Search for the cell housing the specified text and yield its [x, y] center coordinate. 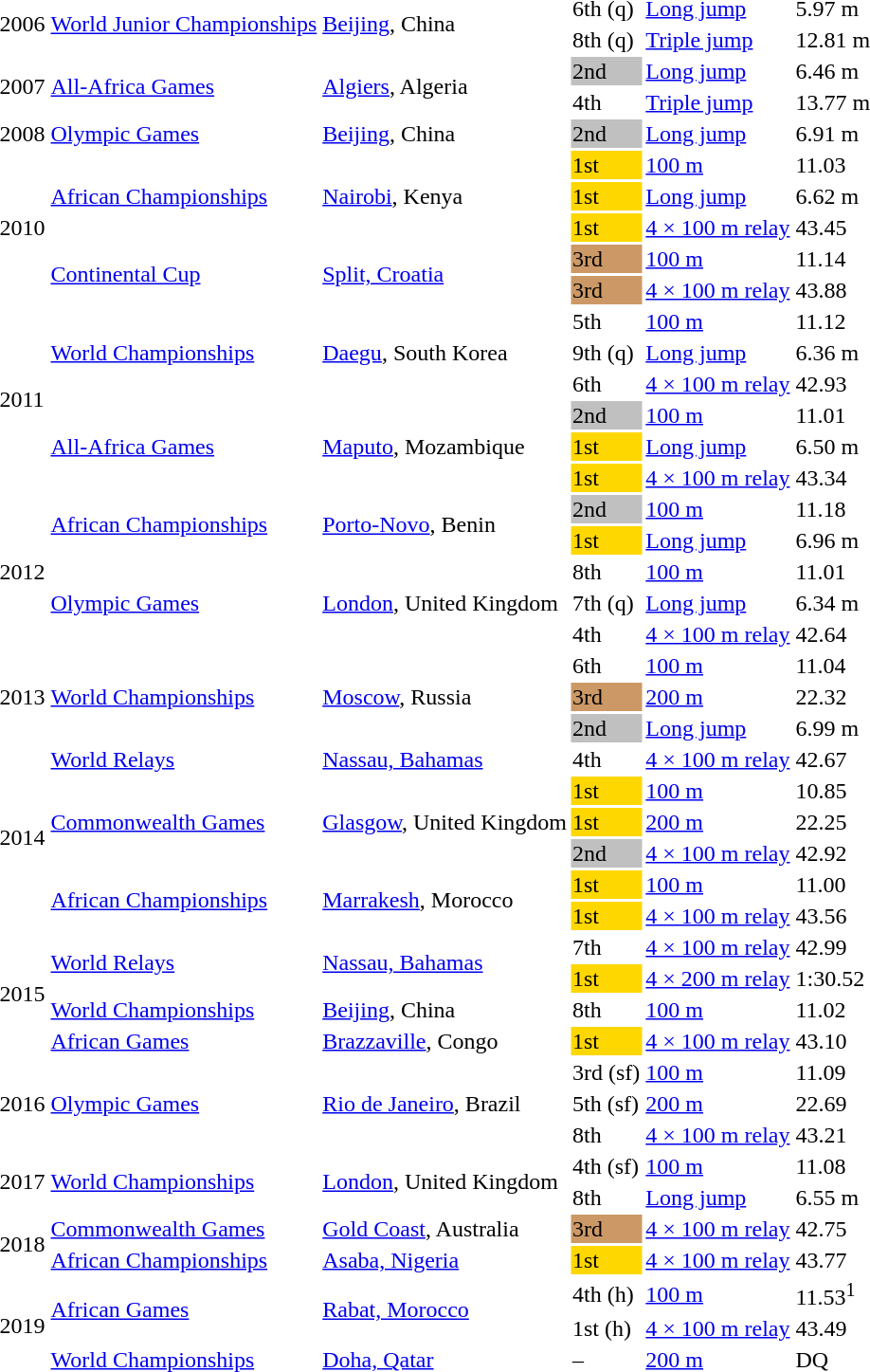
Continental Cup [184, 275]
7th (q) [606, 603]
Glasgow, United Kingdom [445, 822]
Brazzaville, Congo [445, 1041]
Marrakesh, Morocco [445, 901]
8th (q) [606, 40]
Porto-Novo, Benin [445, 525]
9th (q) [606, 353]
Moscow, Russia [445, 697]
Gold Coast, Australia [445, 1229]
5th (sf) [606, 1104]
Asaba, Nigeria [445, 1260]
Algiers, Algeria [445, 87]
Rabat, Morocco [445, 1310]
7th [606, 947]
Maputo, Mozambique [445, 447]
Daegu, South Korea [445, 353]
5th [606, 321]
3rd (sf) [606, 1072]
1st (h) [606, 1328]
Nairobi, Kenya [445, 196]
Rio de Janeiro, Brazil [445, 1104]
4 × 200 m relay [718, 979]
4th (sf) [606, 1166]
Split, Croatia [445, 275]
4th (h) [606, 1294]
